Scan for the cell matching the given text and deliver its (x, y) coordinate at center. 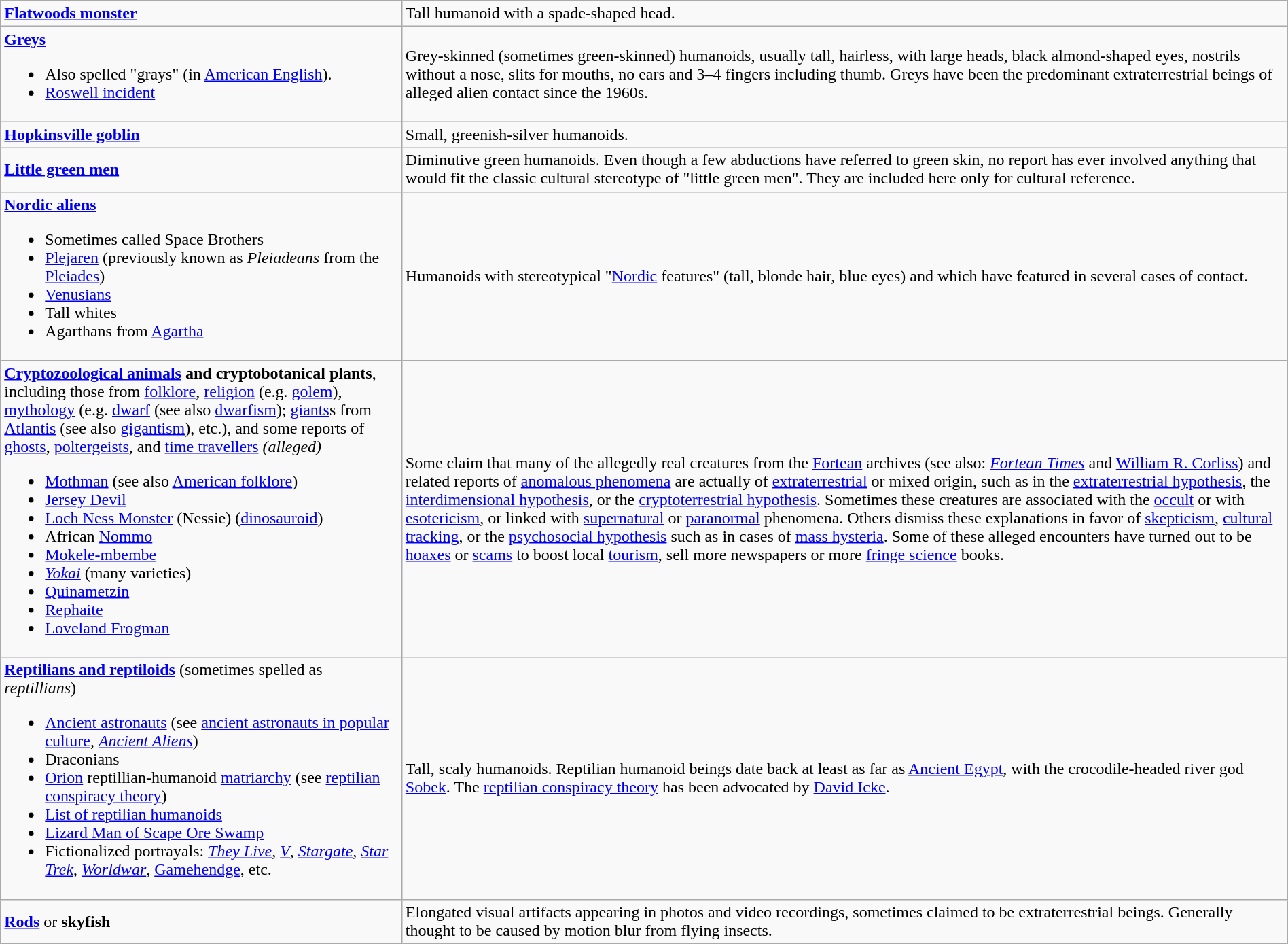
Hopkinsville goblin (201, 135)
Little green men (201, 170)
Small, greenish-silver humanoids. (844, 135)
Flatwoods monster (201, 14)
Nordic aliensSometimes called Space BrothersPlejaren (previously known as Pleiadeans from the Pleiades)VenusiansTall whitesAgarthans from Agartha (201, 276)
Tall humanoid with a spade-shaped head. (844, 14)
GreysAlso spelled "grays" (in American English).Roswell incident (201, 74)
Rods or skyfish (201, 922)
Humanoids with stereotypical "Nordic features" (tall, blonde hair, blue eyes) and which have featured in several cases of contact. (844, 276)
